Scan for the cell matching the given text and deliver its [x, y] coordinate at center. 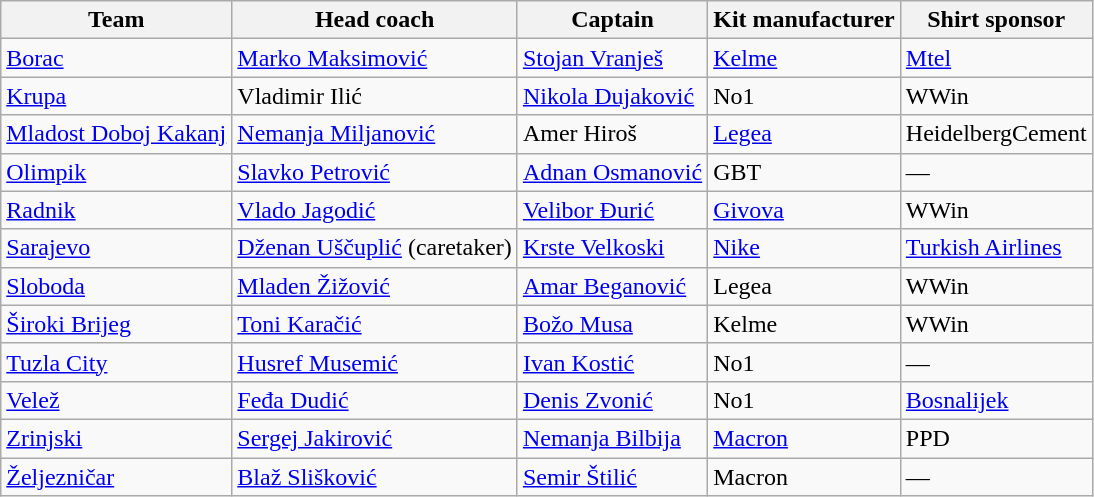
Mladen Žižović [375, 286]
Sloboda [116, 286]
Kit manufacturer [804, 20]
Dženan Uščuplić (caretaker) [375, 248]
Shirt sponsor [996, 20]
Team [116, 20]
PPD [996, 438]
Blaž Slišković [375, 477]
Božo Musa [612, 324]
Sergej Jakirović [375, 438]
Nemanja Bilbija [612, 438]
Borac [116, 58]
HeidelbergCement [996, 134]
Željezničar [116, 477]
Nemanja Miljanović [375, 134]
Tuzla City [116, 362]
Captain [612, 20]
Mladost Doboj Kakanj [116, 134]
Toni Karačić [375, 324]
Husref Musemić [375, 362]
Vlado Jagodić [375, 210]
Givova [804, 210]
Velež [116, 400]
Ivan Kostić [612, 362]
Olimpik [116, 172]
Mtel [996, 58]
Bosnalijek [996, 400]
Velibor Đurić [612, 210]
Head coach [375, 20]
Marko Maksimović [375, 58]
GBT [804, 172]
Zrinjski [116, 438]
Krupa [116, 96]
Amer Hiroš [612, 134]
Amar Beganović [612, 286]
Adnan Osmanović [612, 172]
Krste Velkoski [612, 248]
Nike [804, 248]
Sarajevo [116, 248]
Vladimir Ilić [375, 96]
Slavko Petrović [375, 172]
Denis Zvonić [612, 400]
Turkish Airlines [996, 248]
Feđa Dudić [375, 400]
Stojan Vranješ [612, 58]
Široki Brijeg [116, 324]
Semir Štilić [612, 477]
Radnik [116, 210]
Nikola Dujaković [612, 96]
